Identify which cell holds the provided text, then report its (x, y) central coordinate. 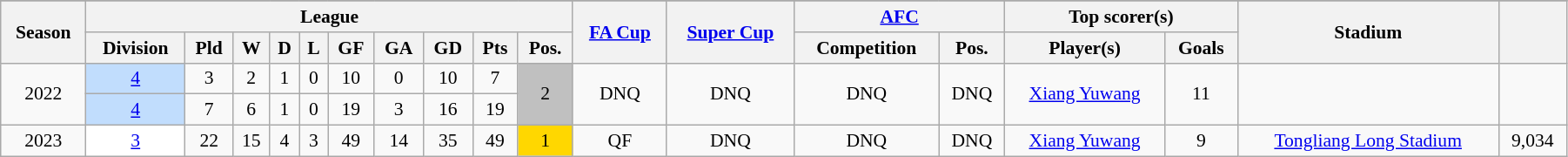
2022 (44, 94)
L (313, 48)
15 (251, 141)
GF (352, 48)
Tongliang Long Stadium (1368, 141)
11 (1201, 94)
16 (449, 110)
Super Cup (730, 31)
Goals (1201, 48)
Division (136, 48)
AFC (899, 17)
D (285, 48)
Pts (495, 48)
League (330, 17)
Top scorer(s) (1121, 17)
Pld (209, 48)
Competition (867, 48)
6 (251, 110)
Season (44, 31)
22 (209, 141)
2023 (44, 141)
Stadium (1368, 31)
FA Cup (620, 31)
QF (620, 141)
9,034 (1532, 141)
9 (1201, 141)
14 (399, 141)
GD (449, 48)
35 (449, 141)
GA (399, 48)
W (251, 48)
Player(s) (1085, 48)
